Return the [X, Y] coordinate for the center point of the cell that contains the specified text.  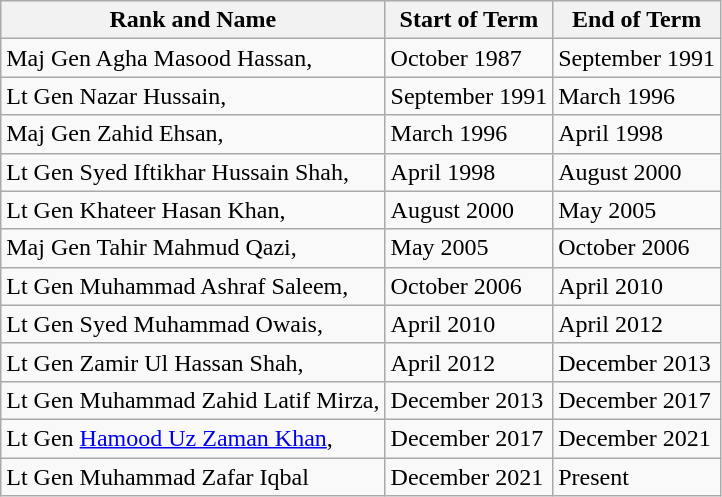
Lt Gen Syed Iftikhar Hussain Shah, [193, 172]
Lt Gen Muhammad Zahid Latif Mirza, [193, 400]
Maj Gen Agha Masood Hassan, [193, 58]
October 1987 [469, 58]
Lt Gen Hamood Uz Zaman Khan, [193, 438]
Lt Gen Khateer Hasan Khan, [193, 210]
Rank and Name [193, 20]
End of Term [637, 20]
Present [637, 477]
Maj Gen Zahid Ehsan, [193, 134]
Lt Gen Zamir Ul Hassan Shah, [193, 362]
Lt Gen Syed Muhammad Owais, [193, 324]
Lt Gen Muhammad Zafar Iqbal [193, 477]
Maj Gen Tahir Mahmud Qazi, [193, 248]
Lt Gen Muhammad Ashraf Saleem, [193, 286]
Start of Term [469, 20]
Lt Gen Nazar Hussain, [193, 96]
